Provide the (x, y) coordinate of the cell's center where the given text is located.  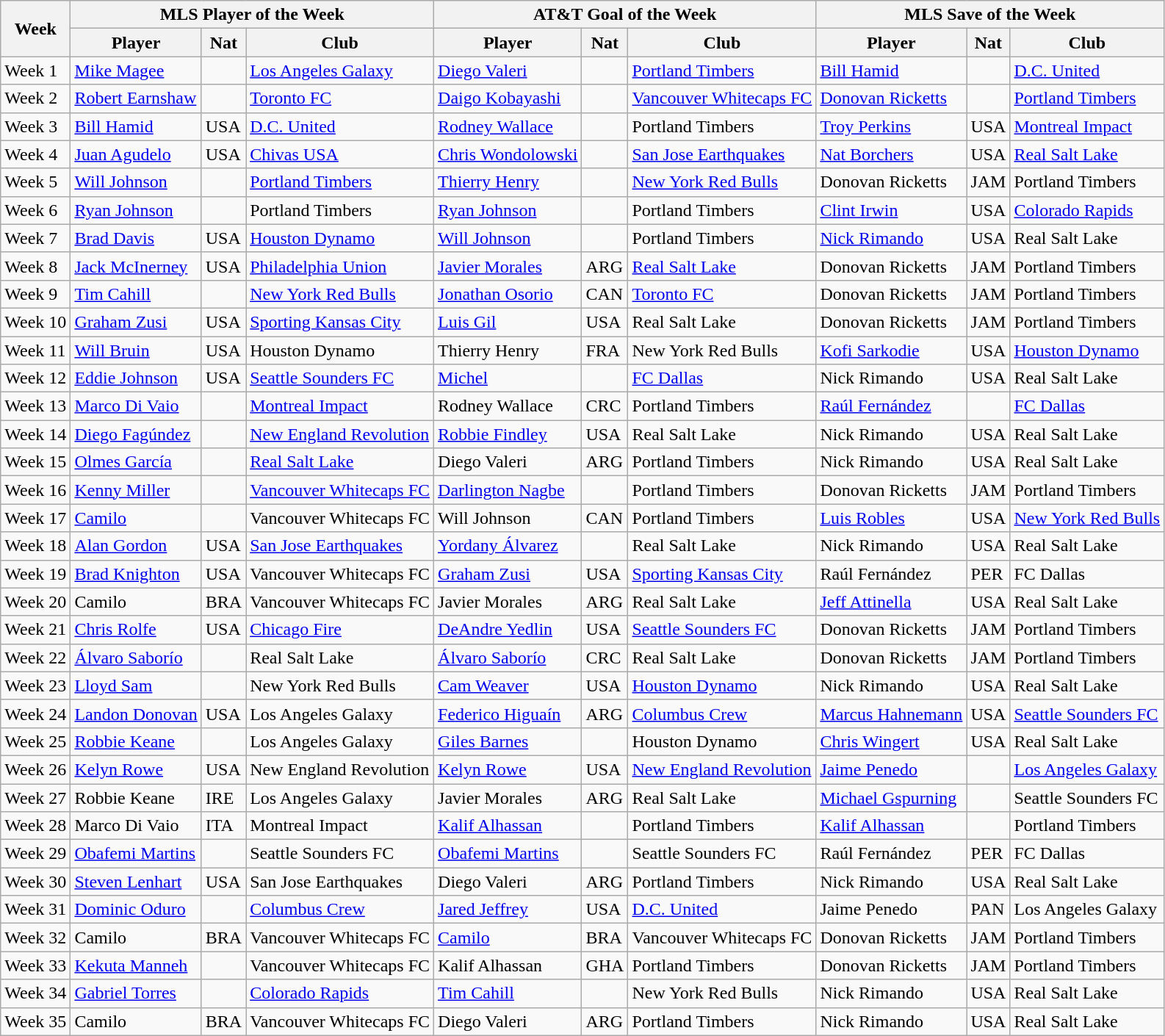
Kenny Miller (136, 490)
Juan Agudelo (136, 154)
Mike Magee (136, 71)
Week 20 (35, 602)
Week 10 (35, 322)
Chicago Fire (340, 630)
Week 2 (35, 98)
Troy Perkins (892, 126)
Landon Donovan (136, 713)
Steven Lenhart (136, 882)
Week 29 (35, 854)
Marcus Hahnemann (892, 713)
Chivas USA (340, 154)
Clint Irwin (892, 210)
Week 23 (35, 686)
Week 35 (35, 1021)
Week 26 (35, 769)
Robert Earnshaw (136, 98)
Brad Knighton (136, 574)
MLS Save of the Week (990, 15)
Nat Borchers (892, 154)
Week 16 (35, 490)
Week 25 (35, 741)
Week 31 (35, 910)
Week 13 (35, 406)
Week 3 (35, 126)
Week 19 (35, 574)
Robbie Findley (508, 434)
Michel (508, 378)
Chris Wingert (892, 741)
Alan Gordon (136, 546)
Brad Davis (136, 238)
Chris Rolfe (136, 630)
Kekuta Manneh (136, 965)
Daigo Kobayashi (508, 98)
Yordany Álvarez (508, 546)
Kofi Sarkodie (892, 350)
Diego Fagúndez (136, 434)
Week 14 (35, 434)
Week 15 (35, 462)
Jonathan Osorio (508, 294)
Darlington Nagbe (508, 490)
Week 7 (35, 238)
Week 9 (35, 294)
Will Bruin (136, 350)
Cam Weaver (508, 686)
DeAndre Yedlin (508, 630)
Jared Jeffrey (508, 910)
Luis Gil (508, 322)
PAN (989, 910)
Week 34 (35, 993)
IRE (223, 797)
Lloyd Sam (136, 686)
AT&T Goal of the Week (625, 15)
Week 33 (35, 965)
Eddie Johnson (136, 378)
Philadelphia Union (340, 266)
FRA (605, 350)
Jeff Attinella (892, 602)
Week (35, 29)
Week 12 (35, 378)
Week 21 (35, 630)
Week 24 (35, 713)
Week 18 (35, 546)
Dominic Oduro (136, 910)
Week 28 (35, 826)
MLS Player of the Week (253, 15)
Chris Wondolowski (508, 154)
Giles Barnes (508, 741)
Gabriel Torres (136, 993)
ITA (223, 826)
Week 6 (35, 210)
Week 11 (35, 350)
Week 5 (35, 182)
Jack McInerney (136, 266)
GHA (605, 965)
Week 8 (35, 266)
Week 30 (35, 882)
Week 4 (35, 154)
Olmes García (136, 462)
Luis Robles (892, 518)
Week 32 (35, 938)
Federico Higuaín (508, 713)
Michael Gspurning (892, 797)
Week 1 (35, 71)
Week 27 (35, 797)
Week 17 (35, 518)
Week 22 (35, 658)
